Capture the cell that displays the provided text and extract its [x, y] central coordinate. 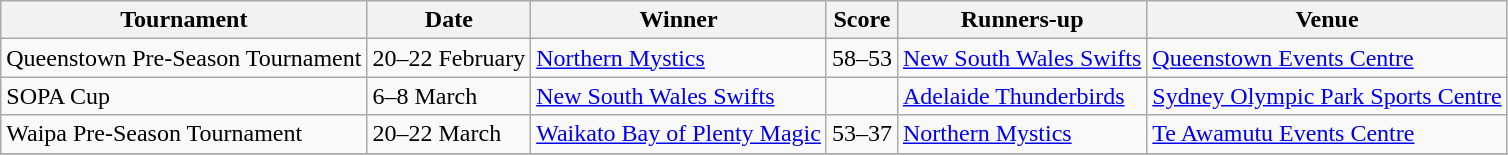
20–22 February [449, 58]
Te Awamutu Events Centre [1327, 134]
58–53 [862, 58]
53–37 [862, 134]
Waipa Pre-Season Tournament [184, 134]
Queenstown Pre-Season Tournament [184, 58]
6–8 March [449, 96]
Runners-up [1022, 20]
Adelaide Thunderbirds [1022, 96]
Venue [1327, 20]
Waikato Bay of Plenty Magic [679, 134]
Score [862, 20]
Winner [679, 20]
Queenstown Events Centre [1327, 58]
Date [449, 20]
Sydney Olympic Park Sports Centre [1327, 96]
20–22 March [449, 134]
Tournament [184, 20]
SOPA Cup [184, 96]
